Return the (X, Y) coordinate for the center point of the cell that contains the specified text.  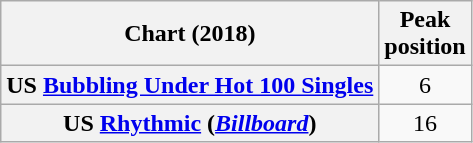
US Rhythmic (Billboard) (190, 123)
16 (425, 123)
Peakposition (425, 34)
Chart (2018) (190, 34)
US Bubbling Under Hot 100 Singles (190, 85)
6 (425, 85)
